Identify which cell holds the provided text, then report its [X, Y] central coordinate. 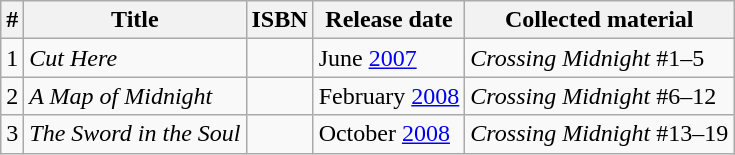
ISBN [280, 20]
Collected material [600, 20]
Release date [389, 20]
June 2007 [389, 58]
3 [12, 134]
A Map of Midnight [135, 96]
Crossing Midnight #13–19 [600, 134]
The Sword in the Soul [135, 134]
October 2008 [389, 134]
Cut Here [135, 58]
Title [135, 20]
2 [12, 96]
1 [12, 58]
# [12, 20]
February 2008 [389, 96]
Crossing Midnight #6–12 [600, 96]
Crossing Midnight #1–5 [600, 58]
